From the cell containing the given text, extract its center point as (x, y) coordinate. 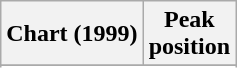
Chart (1999) (72, 34)
Peakposition (189, 34)
